For the text-containing cell, return its midpoint in [x, y] coordinate format. 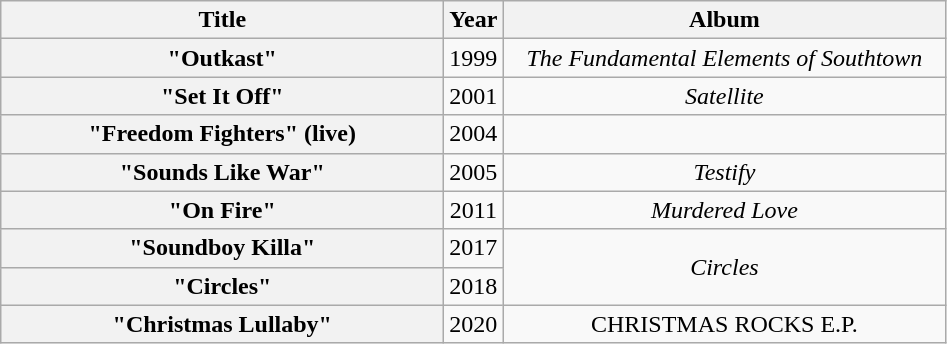
"Soundboy Killa" [222, 248]
"Set It Off" [222, 96]
Circles [724, 267]
Satellite [724, 96]
"Sounds Like War" [222, 172]
CHRISTMAS ROCKS E.P. [724, 324]
2001 [474, 96]
2004 [474, 134]
"Outkast" [222, 58]
Year [474, 20]
1999 [474, 58]
Album [724, 20]
The Fundamental Elements of Southtown [724, 58]
"Christmas Lullaby" [222, 324]
2005 [474, 172]
Title [222, 20]
Testify [724, 172]
2011 [474, 210]
"Circles" [222, 286]
2017 [474, 248]
"On Fire" [222, 210]
Murdered Love [724, 210]
"Freedom Fighters" (live) [222, 134]
2020 [474, 324]
2018 [474, 286]
